Pinpoint the cell where the given text exists, returning its [X, Y] midpoint coordinate. 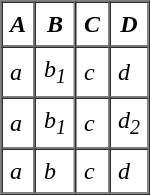
D [129, 24]
A [18, 24]
b [55, 172]
d2 [129, 124]
C [92, 24]
B [55, 24]
